Locate the cell with the specified text and output its (x, y) center coordinate. 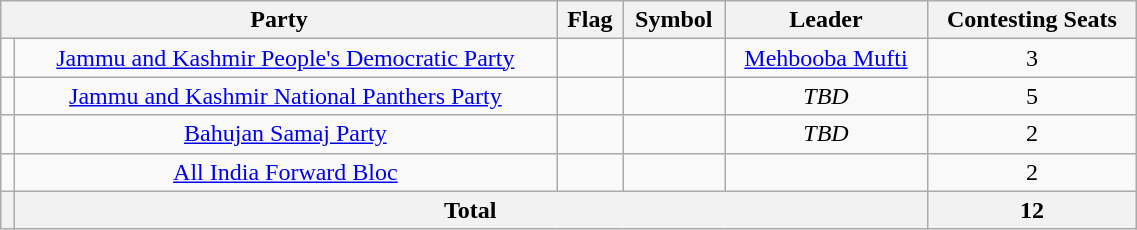
Flag (590, 20)
Mehbooba Mufti (826, 58)
Leader (826, 20)
Contesting Seats (1032, 20)
12 (1032, 210)
Total (470, 210)
Jammu and Kashmir National Panthers Party (286, 96)
Party (279, 20)
3 (1032, 58)
Symbol (674, 20)
Bahujan Samaj Party (286, 134)
5 (1032, 96)
All India Forward Bloc (286, 172)
Jammu and Kashmir People's Democratic Party (286, 58)
